Pinpoint the cell where the given text exists, returning its [x, y] midpoint coordinate. 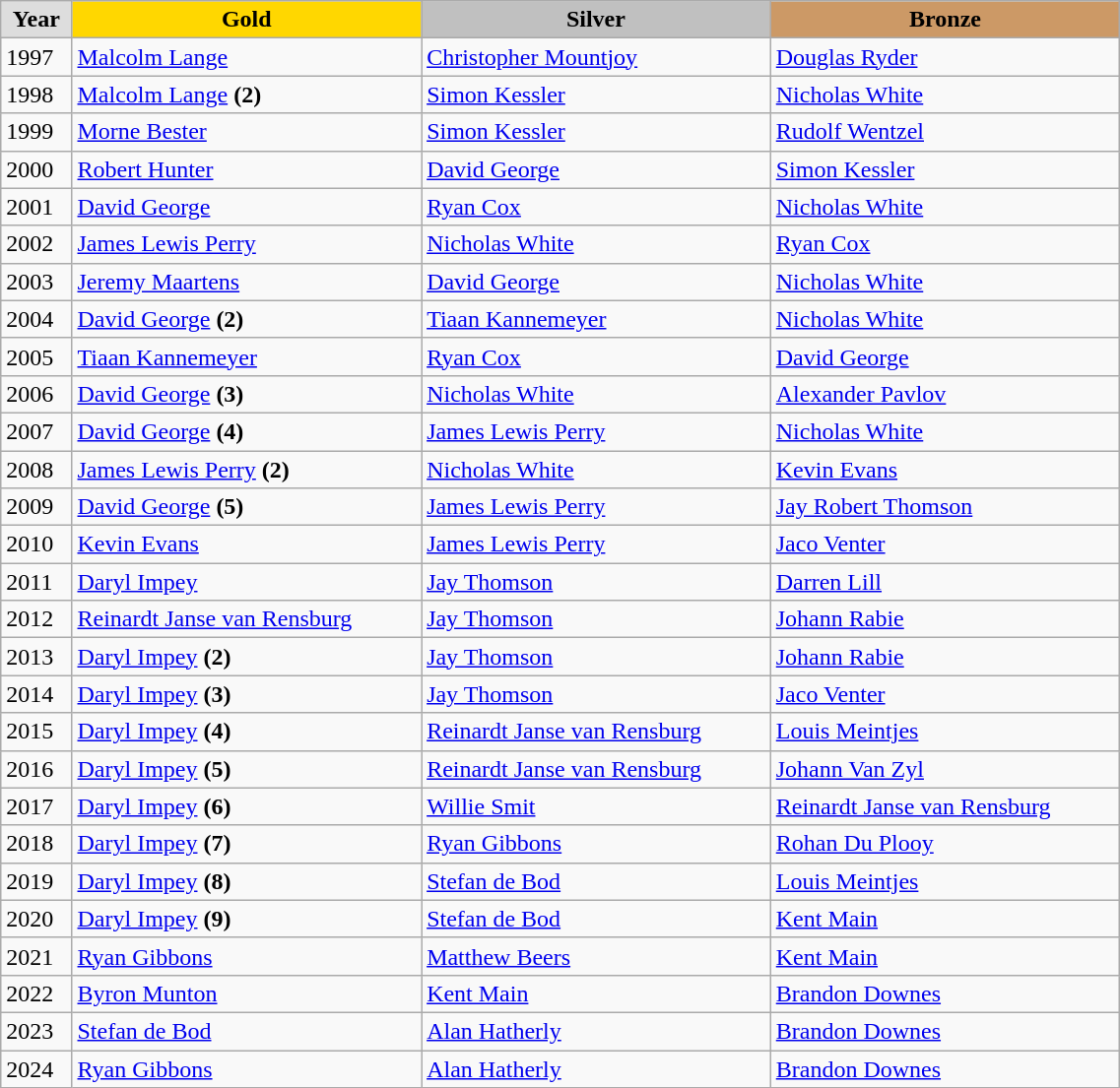
Alexander Pavlov [946, 394]
2017 [36, 806]
2007 [36, 431]
Johann Van Zyl [946, 769]
David George (2) [246, 319]
2020 [36, 919]
Daryl Impey (7) [246, 844]
2018 [36, 844]
Malcolm Lange (2) [246, 95]
Darren Lill [946, 582]
Rudolf Wentzel [946, 132]
2021 [36, 956]
Douglas Ryder [946, 57]
2011 [36, 582]
Daryl Impey (6) [246, 806]
2014 [36, 694]
Gold [246, 20]
2004 [36, 319]
2009 [36, 507]
1999 [36, 132]
2005 [36, 356]
Jay Robert Thomson [946, 507]
2024 [36, 1068]
Daryl Impey [246, 582]
2012 [36, 619]
Christopher Mountjoy [597, 57]
2003 [36, 282]
Robert Hunter [246, 169]
Silver [597, 20]
Daryl Impey (2) [246, 657]
Daryl Impey (3) [246, 694]
2002 [36, 244]
Daryl Impey (4) [246, 732]
Daryl Impey (9) [246, 919]
Daryl Impey (5) [246, 769]
Jeremy Maartens [246, 282]
2013 [36, 657]
2015 [36, 732]
1998 [36, 95]
2008 [36, 470]
Byron Munton [246, 993]
2006 [36, 394]
Morne Bester [246, 132]
2019 [36, 881]
2023 [36, 1031]
James Lewis Perry (2) [246, 470]
Willie Smit [597, 806]
Daryl Impey (8) [246, 881]
Bronze [946, 20]
2000 [36, 169]
Year [36, 20]
David George (5) [246, 507]
Rohan Du Plooy [946, 844]
Malcolm Lange [246, 57]
2016 [36, 769]
David George (4) [246, 431]
2010 [36, 544]
David George (3) [246, 394]
2001 [36, 207]
2022 [36, 993]
1997 [36, 57]
Matthew Beers [597, 956]
